Return (x, y) of the center of cell containing provided text 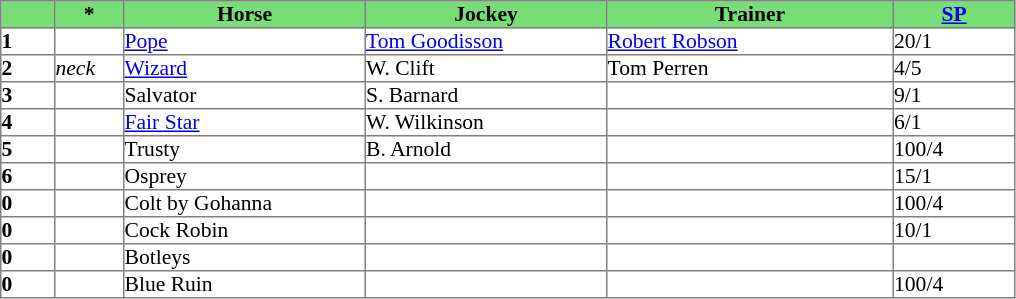
Fair Star (245, 122)
SP (954, 14)
W. Wilkinson (486, 122)
Pope (245, 42)
Wizard (245, 68)
Robert Robson (750, 42)
Botleys (245, 258)
* (90, 14)
S. Barnard (486, 96)
4 (28, 122)
1 (28, 42)
4/5 (954, 68)
Trainer (750, 14)
Tom Goodisson (486, 42)
Trusty (245, 150)
Cock Robin (245, 230)
Jockey (486, 14)
15/1 (954, 176)
10/1 (954, 230)
Horse (245, 14)
Blue Ruin (245, 284)
9/1 (954, 96)
Tom Perren (750, 68)
W. Clift (486, 68)
B. Arnold (486, 150)
Osprey (245, 176)
Colt by Gohanna (245, 204)
3 (28, 96)
neck (90, 68)
6/1 (954, 122)
20/1 (954, 42)
Salvator (245, 96)
5 (28, 150)
6 (28, 176)
2 (28, 68)
